Search for the cell housing the specified text and yield its (x, y) center coordinate. 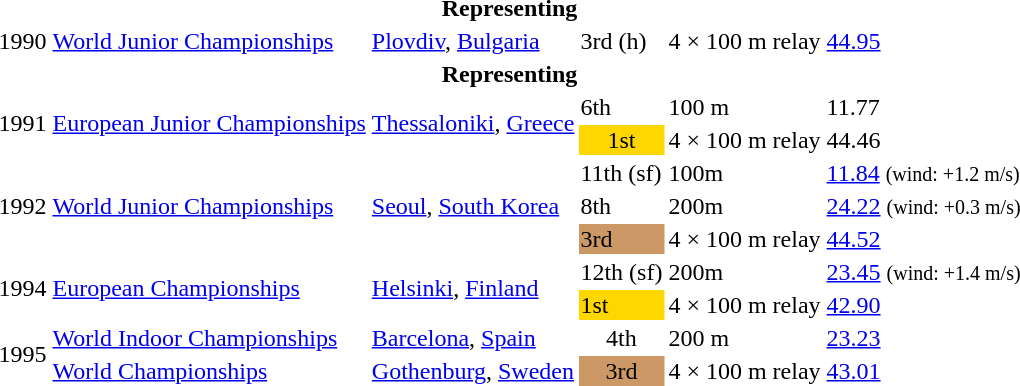
European Junior Championships (209, 124)
Plovdiv, Bulgaria (473, 41)
12th (sf) (622, 272)
Gothenburg, Sweden (473, 371)
11th (sf) (622, 173)
Seoul, South Korea (473, 206)
100m (744, 173)
200 m (744, 338)
Barcelona, Spain (473, 338)
World Championships (209, 371)
4th (622, 338)
Thessaloniki, Greece (473, 124)
100 m (744, 107)
3rd (h) (622, 41)
World Indoor Championships (209, 338)
Helsinki, Finland (473, 288)
European Championships (209, 288)
8th (622, 206)
6th (622, 107)
